Determine the (X, Y) coordinate at the center of the cell enclosing the given text.  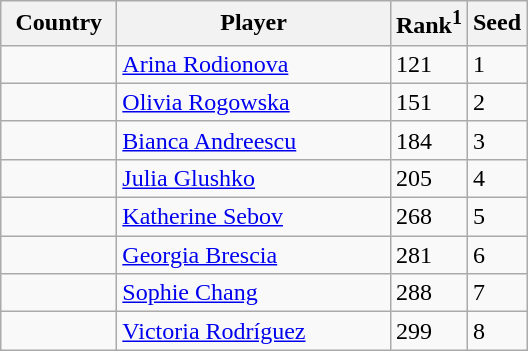
8 (496, 331)
Arina Rodionova (254, 64)
4 (496, 178)
Victoria Rodríguez (254, 331)
184 (428, 140)
268 (428, 217)
2 (496, 102)
Country (59, 24)
281 (428, 255)
288 (428, 293)
Julia Glushko (254, 178)
121 (428, 64)
299 (428, 331)
7 (496, 293)
Bianca Andreescu (254, 140)
151 (428, 102)
5 (496, 217)
Player (254, 24)
Katherine Sebov (254, 217)
Sophie Chang (254, 293)
Olivia Rogowska (254, 102)
Rank1 (428, 24)
3 (496, 140)
Georgia Brescia (254, 255)
205 (428, 178)
1 (496, 64)
6 (496, 255)
Seed (496, 24)
